Return [x, y] of the center of cell containing provided text 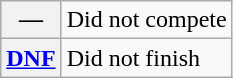
Did not finish [146, 58]
DNF [31, 58]
— [31, 20]
Did not compete [146, 20]
